Provide the [x, y] coordinate of the cell's center where the given text is located.  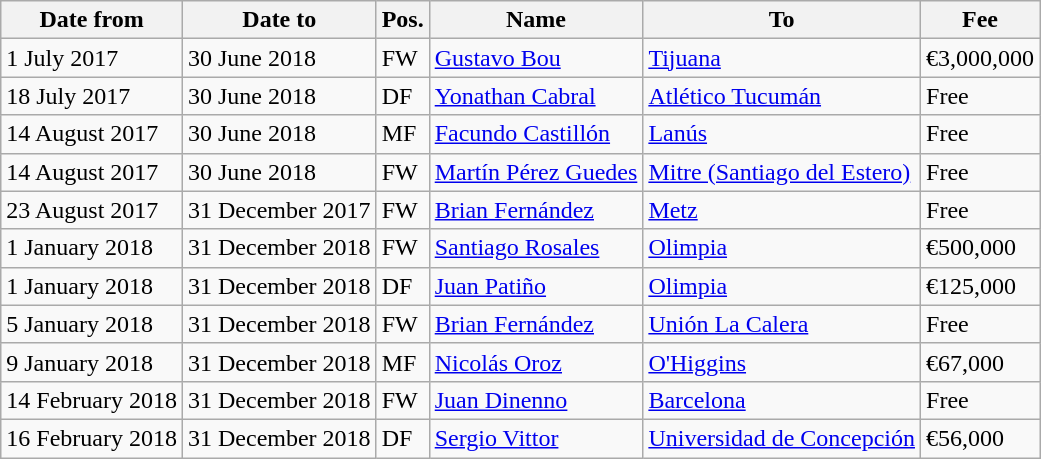
Date from [92, 20]
Tijuana [782, 58]
Martín Pérez Guedes [536, 172]
Unión La Calera [782, 324]
€125,000 [980, 286]
14 February 2018 [92, 400]
Lanús [782, 134]
Metz [782, 210]
Yonathan Cabral [536, 96]
5 January 2018 [92, 324]
€3,000,000 [980, 58]
18 July 2017 [92, 96]
Name [536, 20]
O'Higgins [782, 362]
Date to [279, 20]
23 August 2017 [92, 210]
Santiago Rosales [536, 248]
Fee [980, 20]
€56,000 [980, 438]
9 January 2018 [92, 362]
Facundo Castillón [536, 134]
16 February 2018 [92, 438]
Gustavo Bou [536, 58]
To [782, 20]
Universidad de Concepción [782, 438]
Juan Patiño [536, 286]
€67,000 [980, 362]
Nicolás Oroz [536, 362]
Atlético Tucumán [782, 96]
Sergio Vittor [536, 438]
Mitre (Santiago del Estero) [782, 172]
1 July 2017 [92, 58]
Barcelona [782, 400]
Juan Dinenno [536, 400]
€500,000 [980, 248]
31 December 2017 [279, 210]
Pos. [402, 20]
